Provide the [x, y] coordinate of the cell's center where the given text is located.  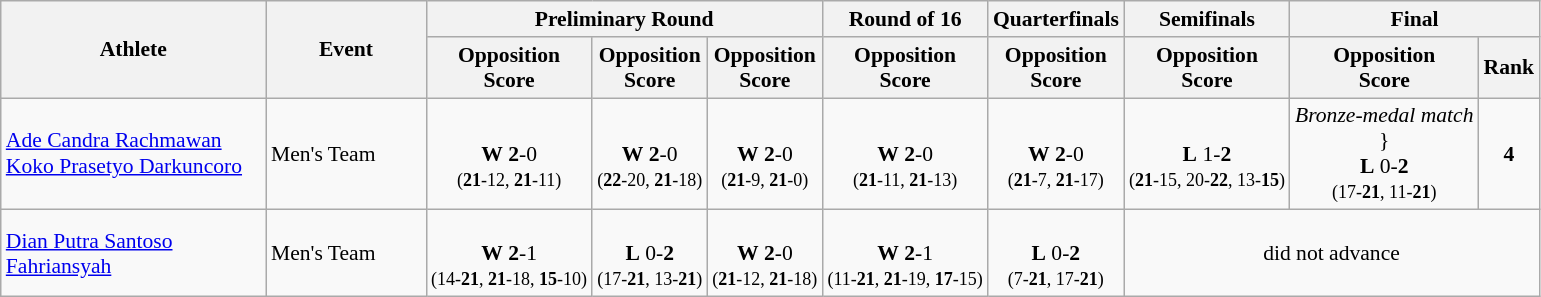
L 0-2(7-21, 17-21) [1056, 254]
W 2-1(14-21, 21-18, 15-10) [509, 254]
Round of 16 [904, 19]
4 [1510, 154]
Final [1414, 19]
L 1-2(21-15, 20-22, 13-15) [1207, 154]
Event [346, 50]
Quarterfinals [1056, 19]
Athlete [134, 50]
W 2-1(11-21, 21-19, 17-15) [904, 254]
Semifinals [1207, 19]
L 0-2(17-21, 13-21) [650, 254]
Dian Putra Santoso Fahriansyah [134, 254]
W 2-0(21-11, 21-13) [904, 154]
W 2-0(21-12, 21-11) [509, 154]
Bronze-medal match }L 0-2(17-21, 11-21) [1384, 154]
did not advance [1332, 254]
Rank [1510, 68]
W 2-0(21-12, 21-18) [764, 254]
Ade Candra Rachmawan Koko Prasetyo Darkuncoro [134, 154]
W 2-0(22-20, 21-18) [650, 154]
Preliminary Round [624, 19]
W 2-0(21-9, 21-0) [764, 154]
W 2-0(21-7, 21-17) [1056, 154]
